Locate the cell with the specified text and output its [X, Y] center coordinate. 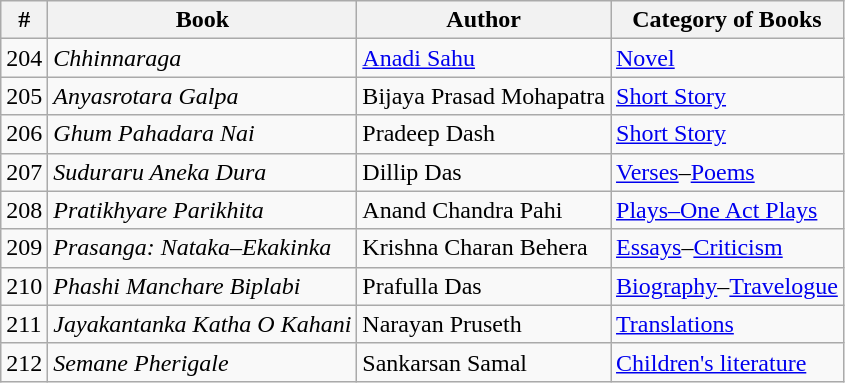
Anyasrotara Galpa [202, 96]
Jayakantanka Katha O Kahani [202, 324]
208 [24, 210]
Semane Pherigale [202, 362]
Translations [726, 324]
Essays–Criticism [726, 248]
206 [24, 134]
210 [24, 286]
Verses–Poems [726, 172]
Phashi Manchare Biplabi [202, 286]
Pratikhyare Parikhita [202, 210]
Prafulla Das [484, 286]
207 [24, 172]
209 [24, 248]
Author [484, 20]
Biography–Travelogue [726, 286]
212 [24, 362]
Bijaya Prasad Mohapatra [484, 96]
Sankarsan Samal [484, 362]
Anadi Sahu [484, 58]
204 [24, 58]
Pradeep Dash [484, 134]
Suduraru Aneka Dura [202, 172]
Children's literature [726, 362]
Krishna Charan Behera [484, 248]
Plays–One Act Plays [726, 210]
Narayan Pruseth [484, 324]
Novel [726, 58]
Ghum Pahadara Nai [202, 134]
Dillip Das [484, 172]
Book [202, 20]
211 [24, 324]
Anand Chandra Pahi [484, 210]
205 [24, 96]
# [24, 20]
Chhinnaraga [202, 58]
Category of Books [726, 20]
Prasanga: Nataka–Ekakinka [202, 248]
